Output the [X, Y] coordinate of the center of the cell containing the given text.  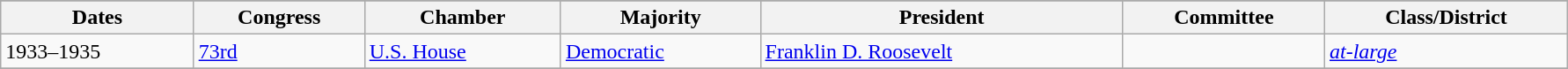
Democratic [660, 51]
Majority [660, 18]
President [942, 18]
Franklin D. Roosevelt [942, 51]
U.S. House [463, 51]
Dates [97, 18]
Chamber [463, 18]
Class/District [1446, 18]
73rd [279, 51]
at-large [1446, 51]
Congress [279, 18]
1933–1935 [97, 51]
Committee [1223, 18]
